Extract the (x, y) coordinate from the center of the cell holding the provided text.  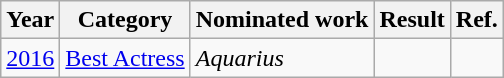
Ref. (476, 20)
2016 (30, 58)
Result (412, 20)
Aquarius (282, 58)
Nominated work (282, 20)
Year (30, 20)
Best Actress (125, 58)
Category (125, 20)
